Provide the [x, y] coordinate of the cell's center where the given text is located.  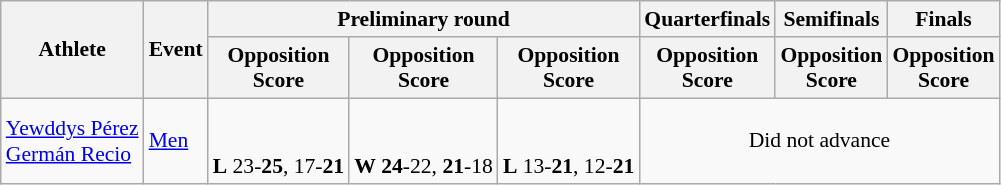
Men [176, 142]
Event [176, 50]
L 13-21, 12-21 [568, 142]
Athlete [72, 50]
L 23-25, 17-21 [278, 142]
Quarterfinals [707, 19]
Yewddys PérezGermán Recio [72, 142]
Finals [943, 19]
Did not advance [819, 142]
W 24-22, 21-18 [424, 142]
Preliminary round [424, 19]
Semifinals [831, 19]
